Identify which cell holds the provided text, then report its (x, y) central coordinate. 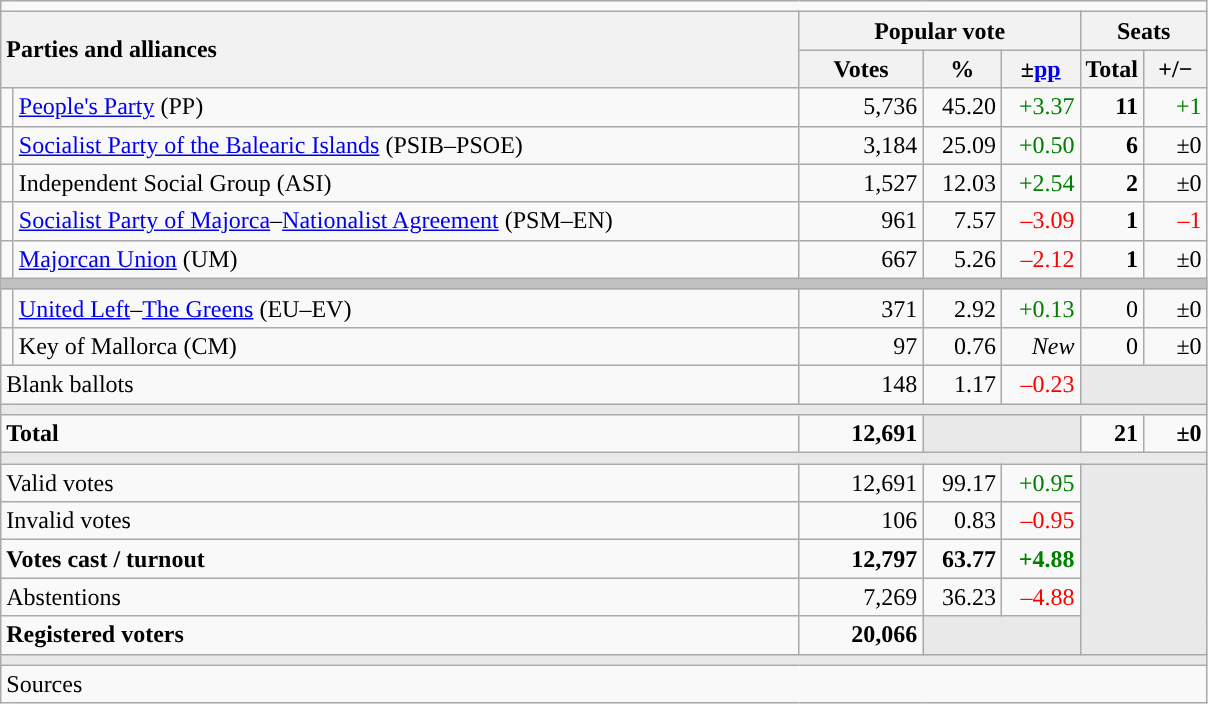
+0.95 (1040, 483)
2 (1112, 183)
Independent Social Group (ASI) (406, 183)
+2.54 (1040, 183)
25.09 (962, 145)
±pp (1040, 69)
7.57 (962, 221)
36.23 (962, 597)
Invalid votes (400, 521)
106 (861, 521)
–0.23 (1040, 384)
–0.95 (1040, 521)
–3.09 (1040, 221)
99.17 (962, 483)
Seats (1144, 31)
45.20 (962, 107)
+0.13 (1040, 308)
148 (861, 384)
–2.12 (1040, 259)
Socialist Party of Majorca–Nationalist Agreement (PSM–EN) (406, 221)
5.26 (962, 259)
11 (1112, 107)
People's Party (PP) (406, 107)
63.77 (962, 559)
+/− (1176, 69)
3,184 (861, 145)
Majorcan Union (UM) (406, 259)
Registered voters (400, 635)
+3.37 (1040, 107)
+0.50 (1040, 145)
Key of Mallorca (CM) (406, 346)
6 (1112, 145)
97 (861, 346)
7,269 (861, 597)
371 (861, 308)
Votes cast / turnout (400, 559)
Valid votes (400, 483)
+4.88 (1040, 559)
+1 (1176, 107)
–1 (1176, 221)
5,736 (861, 107)
New (1040, 346)
Socialist Party of the Balearic Islands (PSIB–PSOE) (406, 145)
961 (861, 221)
0.76 (962, 346)
2.92 (962, 308)
1.17 (962, 384)
0.83 (962, 521)
United Left–The Greens (EU–EV) (406, 308)
667 (861, 259)
Sources (604, 684)
% (962, 69)
12,797 (861, 559)
1,527 (861, 183)
Popular vote (940, 31)
21 (1112, 434)
Abstentions (400, 597)
–4.88 (1040, 597)
12.03 (962, 183)
Blank ballots (400, 384)
20,066 (861, 635)
Parties and alliances (400, 50)
Votes (861, 69)
